For the text-containing cell, return its midpoint in [X, Y] coordinate format. 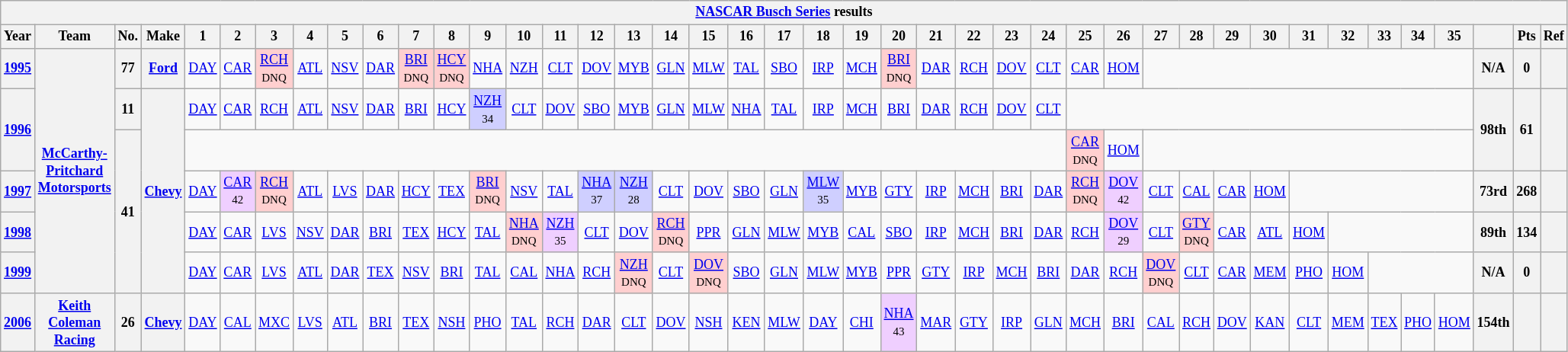
154th [1493, 322]
NZH35 [560, 232]
KEN [746, 322]
Make [163, 37]
NZH34 [488, 110]
22 [974, 37]
3 [274, 37]
5 [345, 37]
17 [784, 37]
98th [1493, 130]
CAR42 [238, 191]
35 [1454, 37]
29 [1232, 37]
9 [488, 37]
KAN [1270, 322]
12 [597, 37]
61 [1527, 130]
Team [75, 37]
DOV29 [1124, 232]
CARDNQ [1085, 150]
14 [671, 37]
33 [1384, 37]
31 [1310, 37]
MLW35 [823, 191]
NZH28 [633, 191]
Keith Coleman Racing [75, 322]
73rd [1493, 191]
25 [1085, 37]
MXC [274, 322]
1996 [18, 130]
NZHDNQ [633, 273]
20 [899, 37]
24 [1049, 37]
NHA43 [899, 322]
23 [1012, 37]
30 [1270, 37]
MAR [936, 322]
268 [1527, 191]
NHA37 [597, 191]
Pts [1527, 37]
134 [1527, 232]
DOV42 [1124, 191]
32 [1348, 37]
89th [1493, 232]
34 [1418, 37]
77 [128, 69]
2 [238, 37]
28 [1197, 37]
NZH [524, 69]
41 [128, 212]
4 [309, 37]
18 [823, 37]
1 [203, 37]
Year [18, 37]
No. [128, 37]
2006 [18, 322]
16 [746, 37]
NHADNQ [524, 232]
1997 [18, 191]
1998 [18, 232]
13 [633, 37]
1999 [18, 273]
19 [862, 37]
21 [936, 37]
McCarthy-Pritchard Motorsports [75, 171]
NASCAR Busch Series results [784, 12]
27 [1161, 37]
HCYDNQ [451, 69]
10 [524, 37]
8 [451, 37]
CHI [862, 322]
6 [381, 37]
1995 [18, 69]
GTYDNQ [1197, 232]
Ford [163, 69]
Ref [1554, 37]
7 [416, 37]
15 [709, 37]
